Locate the cell with the specified text and output its [x, y] center coordinate. 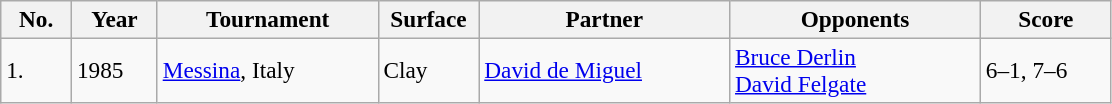
Bruce Derlin David Felgate [856, 70]
Year [115, 19]
David de Miguel [604, 70]
1985 [115, 70]
Opponents [856, 19]
1. [36, 70]
Partner [604, 19]
Clay [428, 70]
Messina, Italy [268, 70]
6–1, 7–6 [1046, 70]
No. [36, 19]
Surface [428, 19]
Tournament [268, 19]
Score [1046, 19]
